Return (x, y) of the center of cell containing provided text 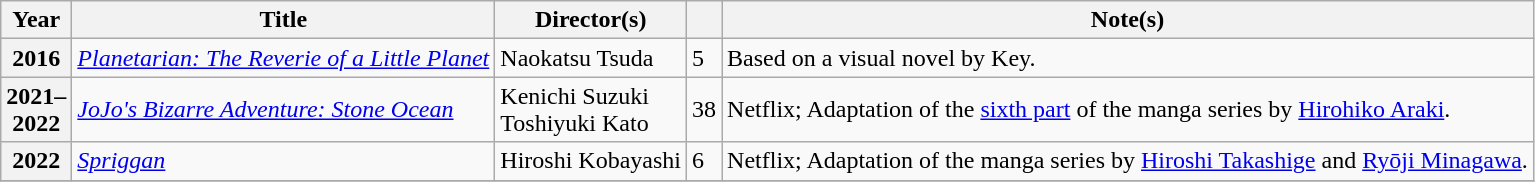
5 (704, 58)
Note(s) (1128, 20)
Year (36, 20)
Netflix; Adaptation of the sixth part of the manga series by Hirohiko Araki. (1128, 110)
Netflix; Adaptation of the manga series by Hiroshi Takashige and Ryōji Minagawa. (1128, 161)
2016 (36, 58)
JoJo's Bizarre Adventure: Stone Ocean (284, 110)
Based on a visual novel by Key. (1128, 58)
Naokatsu Tsuda (591, 58)
38 (704, 110)
Kenichi SuzukiToshiyuki Kato (591, 110)
Title (284, 20)
2022 (36, 161)
Spriggan (284, 161)
Planetarian: The Reverie of a Little Planet (284, 58)
2021–2022 (36, 110)
Hiroshi Kobayashi (591, 161)
Director(s) (591, 20)
6 (704, 161)
